Identify which cell holds the provided text, then report its [x, y] central coordinate. 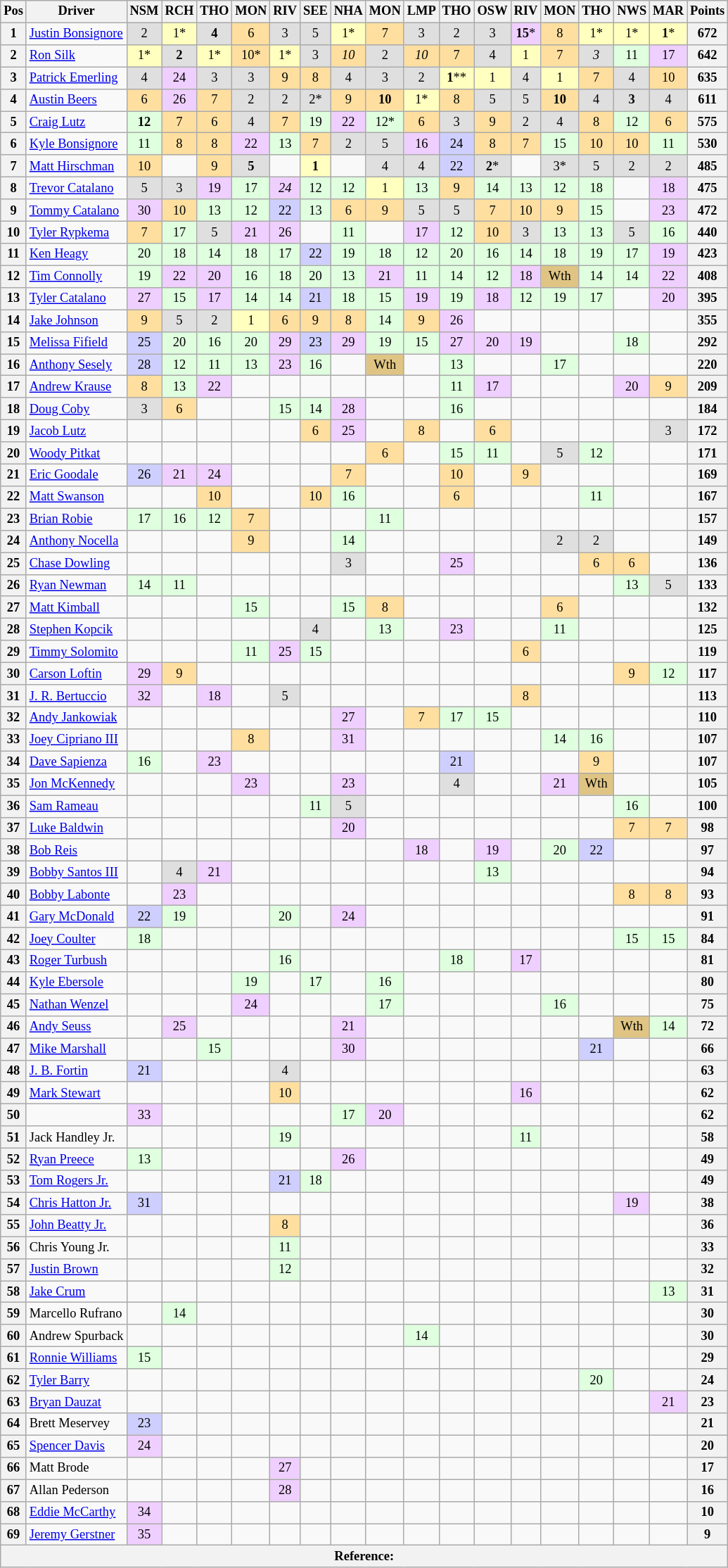
Justin Brown [76, 1270]
Tyler Catalano [76, 298]
125 [708, 629]
55 [14, 1226]
Eric Goodale [76, 476]
423 [708, 255]
57 [14, 1270]
110 [708, 718]
Reference: [364, 1557]
167 [708, 497]
475 [708, 189]
65 [14, 1446]
47 [14, 1049]
611 [708, 100]
72 [708, 1028]
Bob Reis [76, 850]
46 [14, 1028]
12* [385, 122]
Trevor Catalano [76, 189]
J. R. Bertuccio [76, 695]
Matt Hirschman [76, 166]
Jon McKennedy [76, 784]
Kyle Bonsignore [76, 144]
Craig Lutz [76, 122]
68 [14, 1513]
Anthony Sesely [76, 365]
Points [708, 11]
NWS [632, 11]
113 [708, 695]
Spencer Davis [76, 1446]
Kyle Ebersole [76, 982]
80 [708, 982]
Tommy Catalano [76, 210]
Jake Johnson [76, 321]
Woody Pitkat [76, 453]
54 [14, 1203]
119 [708, 652]
Mike Marshall [76, 1049]
Matt Kimball [76, 608]
672 [708, 34]
10* [251, 56]
395 [708, 298]
Luke Baldwin [76, 828]
Justin Bonsignore [76, 34]
Andrew Spurback [76, 1336]
John Beatty Jr. [76, 1226]
Chris Hatton Jr. [76, 1203]
Matt Swanson [76, 497]
51 [14, 1137]
Roger Turbush [76, 961]
93 [708, 894]
Austin Beers [76, 100]
Matt Brode [76, 1468]
Doug Coby [76, 410]
64 [14, 1424]
53 [14, 1181]
RCH [179, 11]
149 [708, 542]
Jake Crum [76, 1292]
91 [708, 916]
Pos [14, 11]
OSW [492, 11]
Ken Heagy [76, 255]
NSM [144, 11]
Dave Sapienza [76, 761]
Bobby Labonte [76, 894]
Joey Coulter [76, 939]
45 [14, 1005]
209 [708, 387]
52 [14, 1160]
Tyler Rypkema [76, 232]
84 [708, 939]
172 [708, 431]
Andy Jankowiak [76, 718]
42 [14, 939]
75 [708, 1005]
Stephen Kopcik [76, 629]
60 [14, 1336]
440 [708, 232]
117 [708, 674]
Gary McDonald [76, 916]
Jeremy Gerstner [76, 1534]
355 [708, 321]
MAR [668, 11]
472 [708, 210]
69 [14, 1534]
Brett Meservey [76, 1424]
157 [708, 519]
184 [708, 410]
Brian Robie [76, 519]
Jack Handley Jr. [76, 1137]
171 [708, 453]
Marcello Rufrano [76, 1313]
J. B. Fortin [76, 1071]
Driver [76, 11]
NHA [348, 11]
Tyler Barry [76, 1379]
Chris Young Jr. [76, 1247]
Tim Connolly [76, 276]
Bryan Dauzat [76, 1402]
Ryan Newman [76, 586]
LMP [421, 11]
Timmy Solomito [76, 652]
292 [708, 342]
Sam Rameau [76, 807]
100 [708, 807]
81 [708, 961]
Nathan Wenzel [76, 1005]
485 [708, 166]
97 [708, 850]
48 [14, 1071]
133 [708, 586]
41 [14, 916]
50 [14, 1115]
575 [708, 122]
Tom Rogers Jr. [76, 1181]
Carson Loftin [76, 674]
Ron Silk [76, 56]
530 [708, 144]
136 [708, 563]
169 [708, 476]
3* [560, 166]
59 [14, 1313]
408 [708, 276]
Jacob Lutz [76, 431]
132 [708, 608]
Bobby Santos III [76, 873]
220 [708, 365]
Chase Dowling [76, 563]
61 [14, 1358]
98 [708, 828]
Eddie McCarthy [76, 1513]
37 [14, 828]
Andrew Krause [76, 387]
Anthony Nocella [76, 542]
Allan Pederson [76, 1491]
SEE [316, 11]
Joey Cipriano III [76, 740]
Ryan Preece [76, 1160]
105 [708, 784]
67 [14, 1491]
Mark Stewart [76, 1094]
44 [14, 982]
43 [14, 961]
39 [14, 873]
40 [14, 894]
1** [456, 77]
Patrick Emerling [76, 77]
642 [708, 56]
Ronnie Williams [76, 1358]
94 [708, 873]
15* [526, 34]
56 [14, 1247]
635 [708, 77]
Andy Seuss [76, 1028]
Melissa Fifield [76, 342]
